Extract the (x, y) coordinate from the center of the cell holding the provided text.  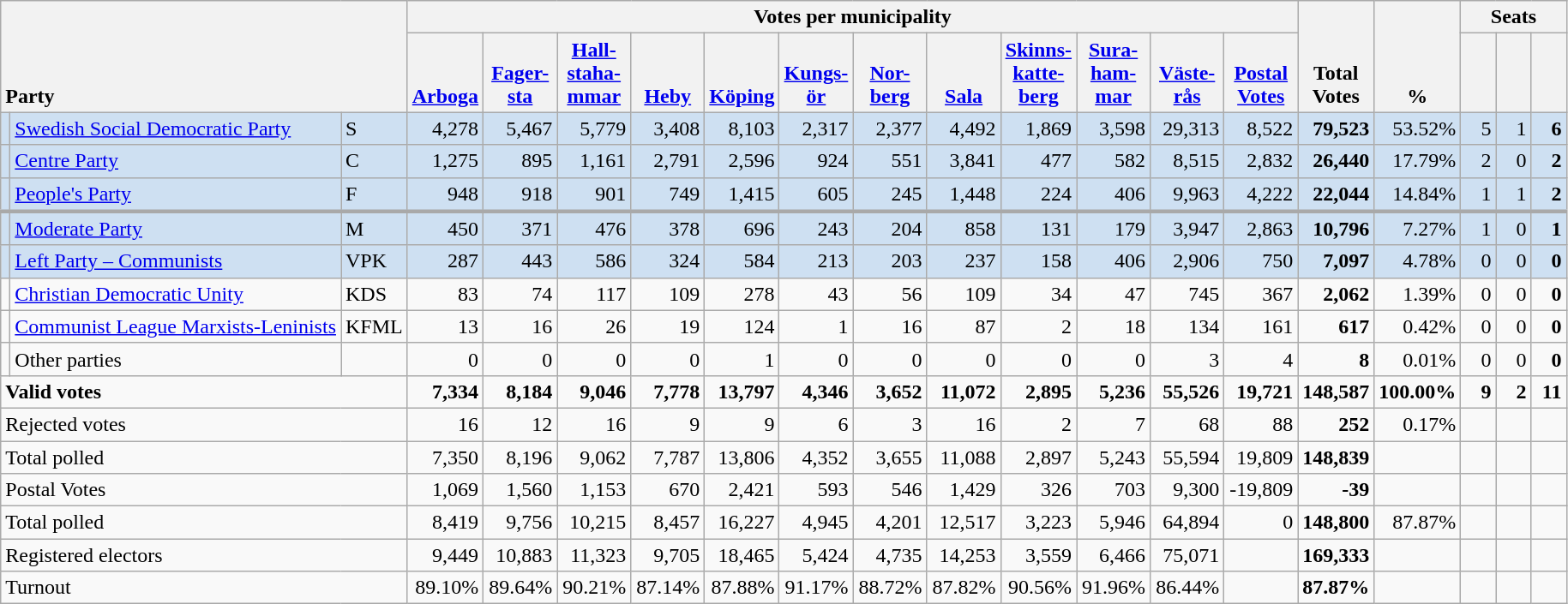
18 (1114, 326)
13,797 (742, 392)
4,278 (445, 129)
7,097 (1336, 261)
2,317 (816, 129)
593 (816, 490)
2,863 (1261, 229)
326 (1038, 490)
1,153 (594, 490)
1,448 (964, 194)
5,243 (1114, 457)
Left Party – Communists (176, 261)
43 (816, 294)
378 (668, 229)
4,352 (816, 457)
586 (594, 261)
22,044 (1336, 194)
Turnout (204, 588)
901 (594, 194)
169,333 (1336, 555)
11,072 (964, 392)
213 (816, 261)
443 (520, 261)
2,895 (1038, 392)
Other parties (176, 359)
124 (742, 326)
703 (1114, 490)
4,346 (816, 392)
8,184 (520, 392)
Votes per municipality (852, 17)
Rejected votes (204, 424)
People's Party (176, 194)
18,465 (742, 555)
87.82% (964, 588)
476 (594, 229)
1,869 (1038, 129)
Moderate Party (176, 229)
8,457 (668, 523)
3,598 (1114, 129)
86.44% (1187, 588)
2,421 (742, 490)
2,832 (1261, 161)
9,062 (594, 457)
324 (668, 261)
87 (964, 326)
4,945 (816, 523)
477 (1038, 161)
7,334 (445, 392)
10,796 (1336, 229)
252 (1336, 424)
750 (1261, 261)
3,947 (1187, 229)
924 (816, 161)
5,424 (816, 555)
47 (1114, 294)
243 (816, 229)
Swedish Social Democratic Party (176, 129)
3,652 (890, 392)
148,587 (1336, 392)
64,894 (1187, 523)
1,275 (445, 161)
287 (445, 261)
Nor- berg (890, 73)
9,046 (594, 392)
858 (964, 229)
29,313 (1187, 129)
12,517 (964, 523)
-19,809 (1261, 490)
90.21% (594, 588)
9,756 (520, 523)
26,440 (1336, 161)
F (375, 194)
3,223 (1038, 523)
Christian Democratic Unity (176, 294)
7.27% (1418, 229)
582 (1114, 161)
91.96% (1114, 588)
Communist League Marxists-Leninists (176, 326)
4.78% (1418, 261)
148,800 (1336, 523)
53.52% (1418, 129)
11,323 (594, 555)
1,560 (520, 490)
0.17% (1418, 424)
8,103 (742, 129)
7,778 (668, 392)
6,466 (1114, 555)
1,161 (594, 161)
89.10% (445, 588)
Heby (668, 73)
90.56% (1038, 588)
1,415 (742, 194)
2,897 (1038, 457)
83 (445, 294)
C (375, 161)
546 (890, 490)
245 (890, 194)
2,906 (1187, 261)
1,429 (964, 490)
Centre Party (176, 161)
Valid votes (204, 392)
3,559 (1038, 555)
4 (1261, 359)
55,594 (1187, 457)
10,883 (520, 555)
13 (445, 326)
948 (445, 194)
75,071 (1187, 555)
3,841 (964, 161)
918 (520, 194)
1,069 (445, 490)
87.14% (668, 588)
8,196 (520, 457)
9,963 (1187, 194)
S (375, 129)
4,735 (890, 555)
584 (742, 261)
68 (1187, 424)
148,839 (1336, 457)
KFML (375, 326)
88.72% (890, 588)
Arboga (445, 73)
Väste- rås (1187, 73)
3,655 (890, 457)
89.64% (520, 588)
204 (890, 229)
8,515 (1187, 161)
26 (594, 326)
91.17% (816, 588)
117 (594, 294)
179 (1114, 229)
8,419 (445, 523)
1.39% (1418, 294)
8,522 (1261, 129)
9,300 (1187, 490)
KDS (375, 294)
10,215 (594, 523)
2,596 (742, 161)
5,467 (520, 129)
161 (1261, 326)
12 (520, 424)
Kungs- ör (816, 73)
131 (1038, 229)
-39 (1336, 490)
Seats (1514, 17)
9,705 (668, 555)
278 (742, 294)
87.88% (742, 588)
11 (1548, 392)
13,806 (742, 457)
19 (668, 326)
Sura- ham- mar (1114, 73)
19,721 (1261, 392)
56 (890, 294)
551 (890, 161)
8 (1336, 359)
4,222 (1261, 194)
5,236 (1114, 392)
Hall- staha- mmar (594, 73)
158 (1038, 261)
0.42% (1418, 326)
34 (1038, 294)
4,201 (890, 523)
0.01% (1418, 359)
5,779 (594, 129)
7,350 (445, 457)
100.00% (1418, 392)
2,377 (890, 129)
M (375, 229)
14,253 (964, 555)
Party (204, 57)
16,227 (742, 523)
605 (816, 194)
Registered electors (204, 555)
Fager- sta (520, 73)
670 (668, 490)
895 (520, 161)
450 (445, 229)
367 (1261, 294)
2,791 (668, 161)
% (1418, 57)
Köping (742, 73)
88 (1261, 424)
4,492 (964, 129)
74 (520, 294)
7,787 (668, 457)
Sala (964, 73)
9,449 (445, 555)
3,408 (668, 129)
2,062 (1336, 294)
19,809 (1261, 457)
79,523 (1336, 129)
5,946 (1114, 523)
696 (742, 229)
745 (1187, 294)
617 (1336, 326)
237 (964, 261)
203 (890, 261)
55,526 (1187, 392)
17.79% (1418, 161)
VPK (375, 261)
Total Votes (1336, 57)
7 (1114, 424)
134 (1187, 326)
371 (520, 229)
5 (1478, 129)
749 (668, 194)
11,088 (964, 457)
Skinns- katte- berg (1038, 73)
14.84% (1418, 194)
224 (1038, 194)
